Identify which cell holds the provided text, then report its [X, Y] central coordinate. 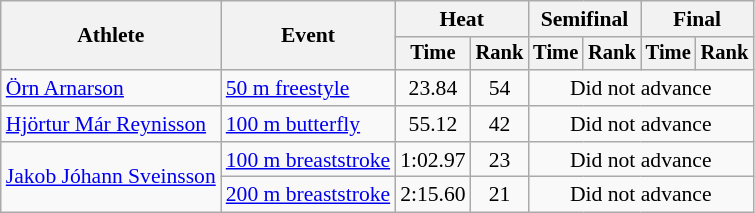
200 m breaststroke [308, 195]
100 m butterfly [308, 124]
Event [308, 36]
Hjörtur Már Reynisson [111, 124]
23 [500, 160]
54 [500, 88]
100 m breaststroke [308, 160]
Semifinal [584, 19]
42 [500, 124]
50 m freestyle [308, 88]
Jakob Jóhann Sveinsson [111, 178]
55.12 [432, 124]
Athlete [111, 36]
Örn Arnarson [111, 88]
Final [697, 19]
23.84 [432, 88]
1:02.97 [432, 160]
21 [500, 195]
2:15.60 [432, 195]
Heat [462, 19]
